Scan for the cell matching the given text and deliver its [X, Y] coordinate at center. 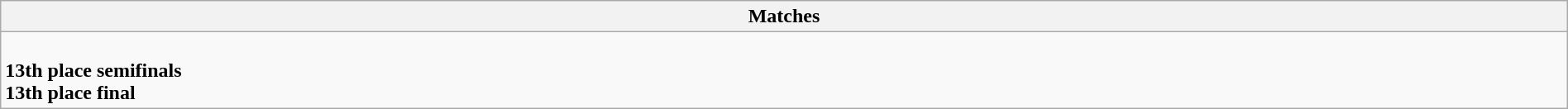
13th place semifinals 13th place final [784, 70]
Matches [784, 17]
